Return [x, y] of the center of cell containing provided text 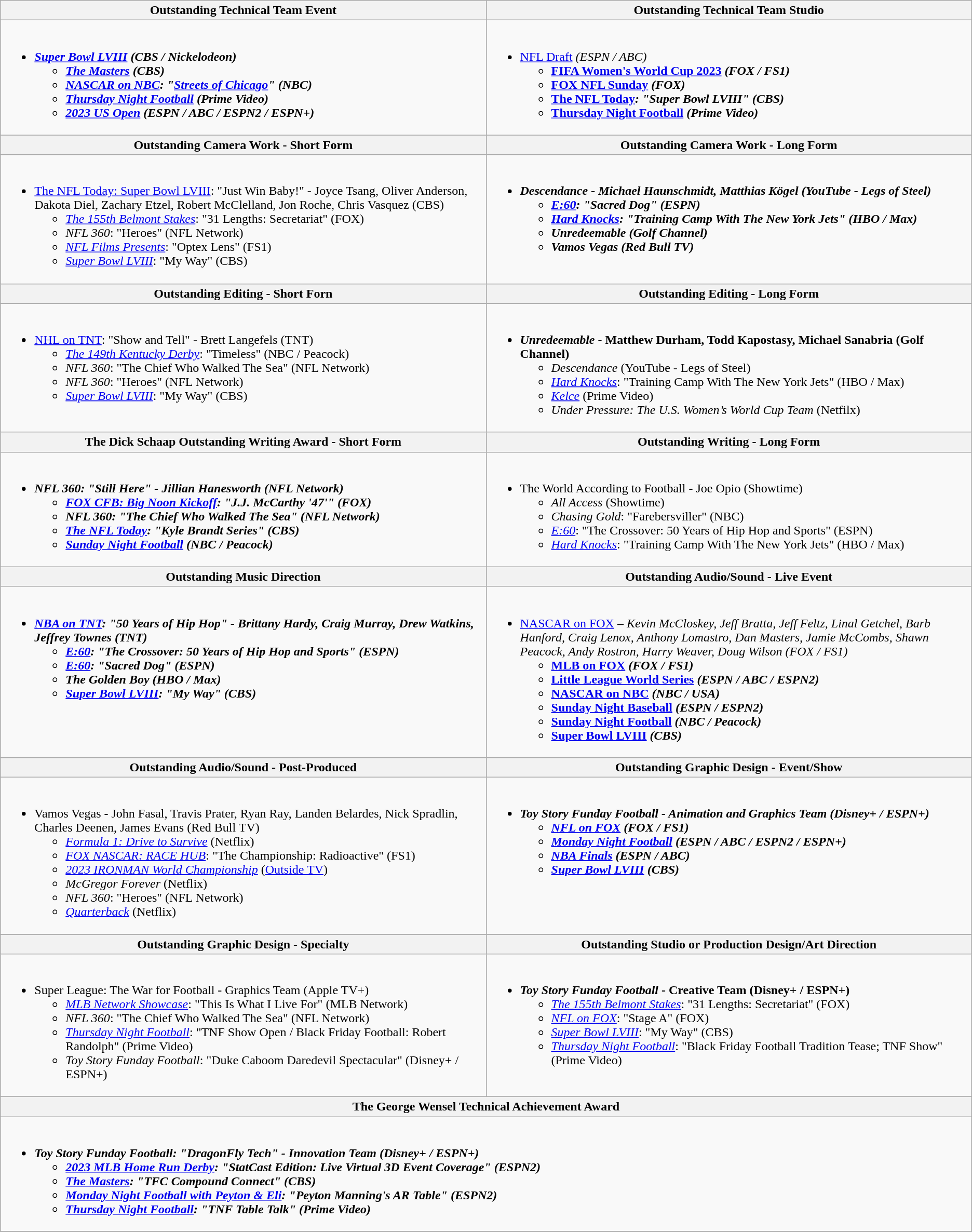
The George Wensel Technical Achievement Award [486, 1107]
Outstanding Writing - Long Form [729, 442]
Outstanding Audio/Sound - Live Event [729, 577]
Outstanding Music Direction [243, 577]
Outstanding Camera Work - Short Form [243, 145]
Outstanding Editing - Long Form [729, 293]
Outstanding Technical Team Event [243, 10]
Outstanding Camera Work - Long Form [729, 145]
Outstanding Studio or Production Design/Art Direction [729, 944]
Outstanding Technical Team Studio [729, 10]
Outstanding Audio/Sound - Post-Produced [243, 767]
Outstanding Graphic Design - Event/Show [729, 767]
Outstanding Graphic Design - Specialty [243, 944]
Outstanding Editing - Short Forn [243, 293]
The Dick Schaap Outstanding Writing Award - Short Form [243, 442]
